Identify which cell holds the provided text, then report its (X, Y) central coordinate. 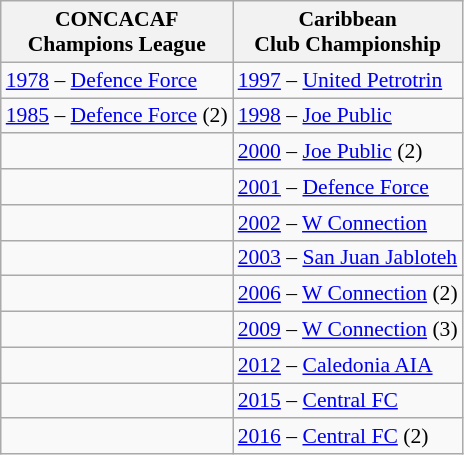
2002 – W Connection (348, 223)
1998 – Joe Public (348, 116)
1978 – Defence Force (117, 80)
2000 – Joe Public (2) (348, 152)
1997 – United Petrotrin (348, 80)
2012 – Caledonia AIA (348, 365)
CaribbeanClub Championship (348, 32)
2003 – San Juan Jabloteh (348, 258)
2009 – W Connection (3) (348, 330)
2001 – Defence Force (348, 187)
CONCACAFChampions League (117, 32)
2016 – Central FC (2) (348, 437)
2015 – Central FC (348, 401)
1985 – Defence Force (2) (117, 116)
2006 – W Connection (2) (348, 294)
